Detect which cell encompasses the target text, then output its (X, Y) center coordinate. 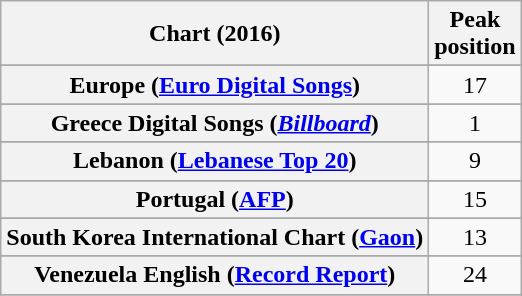
24 (475, 275)
Portugal (AFP) (215, 199)
Lebanon (Lebanese Top 20) (215, 161)
15 (475, 199)
Greece Digital Songs (Billboard) (215, 123)
Chart (2016) (215, 34)
Europe (Euro Digital Songs) (215, 85)
9 (475, 161)
Peak position (475, 34)
South Korea International Chart (Gaon) (215, 237)
13 (475, 237)
Venezuela English (Record Report) (215, 275)
17 (475, 85)
1 (475, 123)
